Detect which cell encompasses the target text, then output its [x, y] center coordinate. 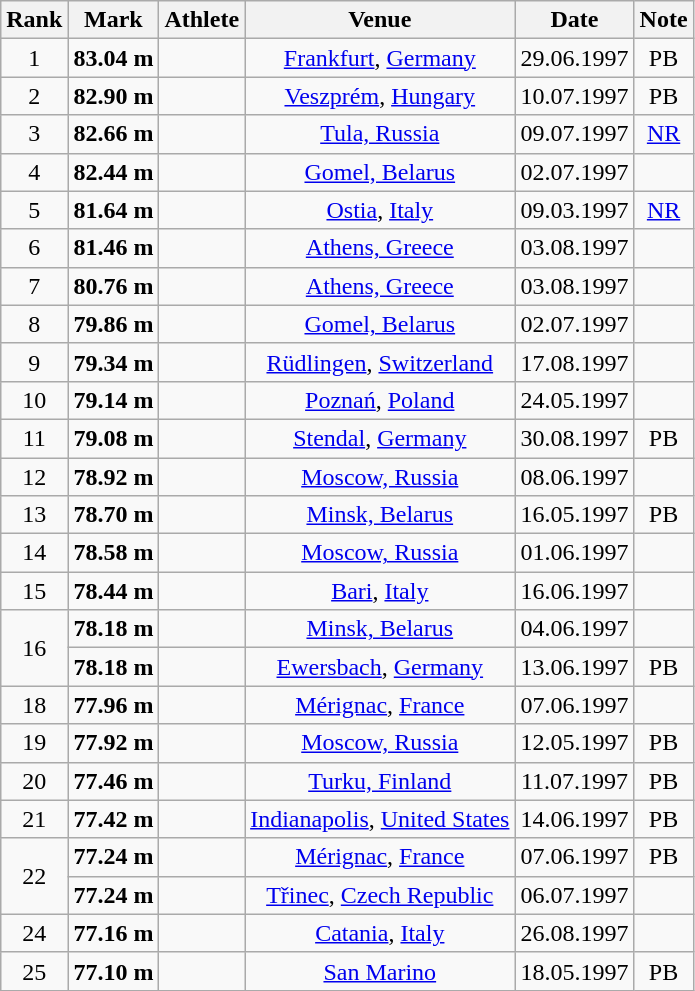
13.06.1997 [574, 667]
Poznań, Poland [380, 400]
77.96 m [114, 705]
22 [34, 876]
83.04 m [114, 58]
Turku, Finland [380, 781]
20 [34, 781]
2 [34, 96]
06.07.1997 [574, 895]
19 [34, 743]
10 [34, 400]
78.70 m [114, 515]
Indianapolis, United States [380, 819]
14.06.1997 [574, 819]
79.86 m [114, 324]
6 [34, 248]
13 [34, 515]
4 [34, 172]
8 [34, 324]
81.46 m [114, 248]
24.05.1997 [574, 400]
Athlete [202, 20]
04.06.1997 [574, 629]
82.66 m [114, 134]
09.07.1997 [574, 134]
Mark [114, 20]
Bari, Italy [380, 591]
9 [34, 362]
Catania, Italy [380, 933]
30.08.1997 [574, 438]
Stendal, Germany [380, 438]
11.07.1997 [574, 781]
3 [34, 134]
Rank [34, 20]
Ewersbach, Germany [380, 667]
18 [34, 705]
Třinec, Czech Republic [380, 895]
16.05.1997 [574, 515]
Veszprém, Hungary [380, 96]
24 [34, 933]
77.92 m [114, 743]
79.14 m [114, 400]
Ostia, Italy [380, 210]
Note [664, 20]
11 [34, 438]
82.44 m [114, 172]
77.46 m [114, 781]
21 [34, 819]
29.06.1997 [574, 58]
78.92 m [114, 477]
18.05.1997 [574, 971]
15 [34, 591]
77.16 m [114, 933]
25 [34, 971]
12 [34, 477]
Date [574, 20]
79.08 m [114, 438]
Rüdlingen, Switzerland [380, 362]
77.10 m [114, 971]
01.06.1997 [574, 553]
78.58 m [114, 553]
16.06.1997 [574, 591]
12.05.1997 [574, 743]
Frankfurt, Germany [380, 58]
81.64 m [114, 210]
7 [34, 286]
1 [34, 58]
14 [34, 553]
78.44 m [114, 591]
Tula, Russia [380, 134]
79.34 m [114, 362]
Venue [380, 20]
17.08.1997 [574, 362]
80.76 m [114, 286]
26.08.1997 [574, 933]
San Marino [380, 971]
09.03.1997 [574, 210]
5 [34, 210]
08.06.1997 [574, 477]
16 [34, 648]
10.07.1997 [574, 96]
82.90 m [114, 96]
77.42 m [114, 819]
